Extract the (x, y) coordinate from the center of the cell holding the provided text.  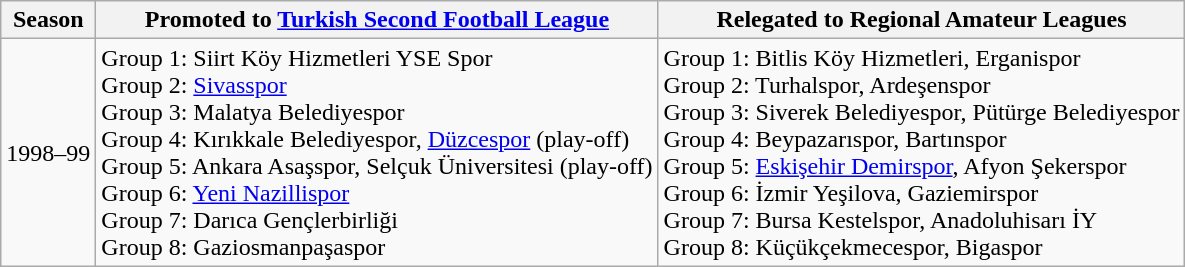
Relegated to Regional Amateur Leagues (922, 20)
Promoted to Turkish Second Football League (377, 20)
1998–99 (48, 152)
Season (48, 20)
